From the cell containing the given text, extract its center point as [X, Y] coordinate. 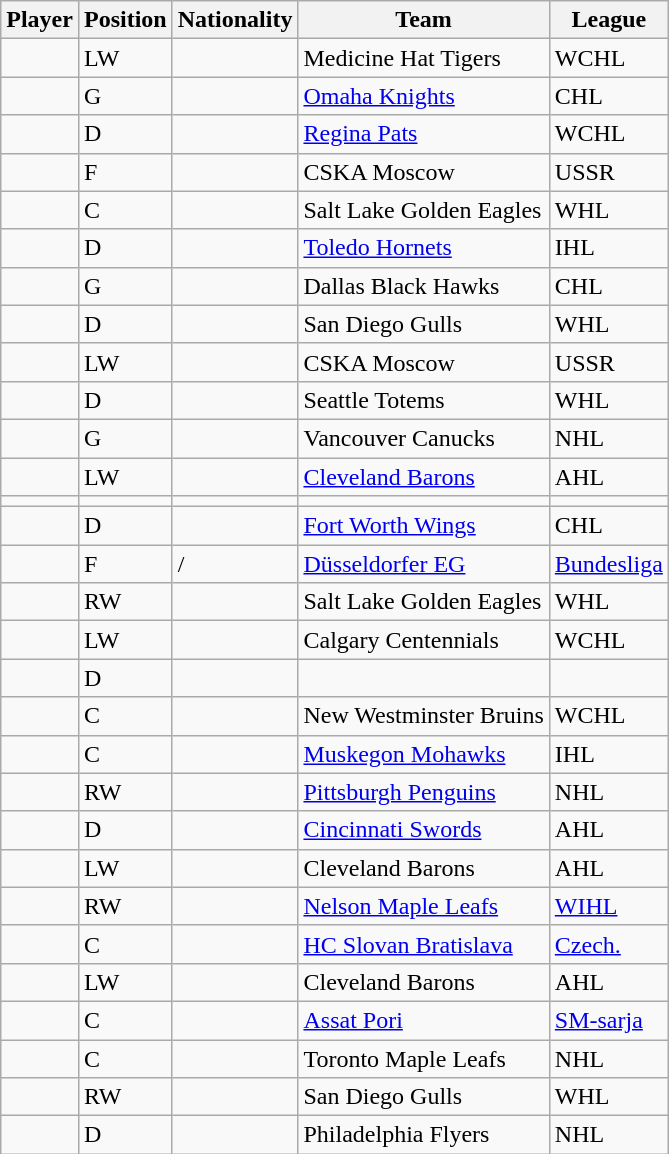
WIHL [608, 906]
Omaha Knights [424, 96]
Pittsburgh Penguins [424, 792]
Dallas Black Hawks [424, 286]
Czech. [608, 944]
Seattle Totems [424, 400]
Vancouver Canucks [424, 438]
Fort Worth Wings [424, 526]
Cincinnati Swords [424, 830]
New Westminster Bruins [424, 716]
Player [40, 20]
Düsseldorfer EG [424, 564]
HC Slovan Bratislava [424, 944]
Assat Pori [424, 1020]
Toronto Maple Leafs [424, 1059]
Nelson Maple Leafs [424, 906]
Philadelphia Flyers [424, 1135]
Toledo Hornets [424, 248]
Bundesliga [608, 564]
Muskegon Mohawks [424, 754]
Medicine Hat Tigers [424, 58]
/ [235, 564]
Calgary Centennials [424, 640]
Team [424, 20]
Position [125, 20]
League [608, 20]
SM-sarja [608, 1020]
Nationality [235, 20]
Regina Pats [424, 134]
